Pinpoint the cell where the given text exists, returning its (X, Y) midpoint coordinate. 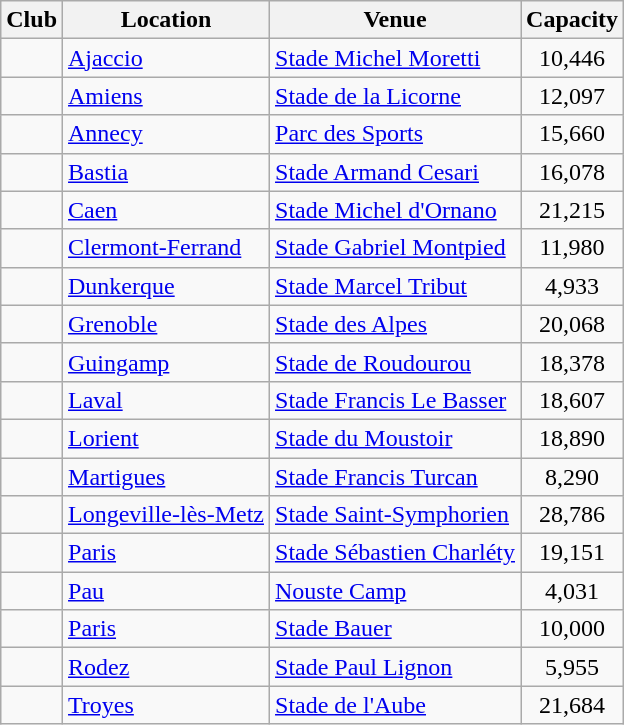
12,097 (572, 96)
Dunkerque (166, 286)
15,660 (572, 134)
Stade Paul Lignon (396, 667)
Capacity (572, 20)
18,607 (572, 400)
Stade Marcel Tribut (396, 286)
Grenoble (166, 324)
Bastia (166, 172)
20,068 (572, 324)
18,378 (572, 362)
Clermont-Ferrand (166, 248)
4,031 (572, 591)
Stade Francis Le Basser (396, 400)
Caen (166, 210)
16,078 (572, 172)
Laval (166, 400)
28,786 (572, 515)
Amiens (166, 96)
Longeville-lès-Metz (166, 515)
Ajaccio (166, 58)
Location (166, 20)
Stade Michel d'Ornano (396, 210)
Venue (396, 20)
21,215 (572, 210)
Stade Sébastien Charléty (396, 553)
Troyes (166, 705)
19,151 (572, 553)
Stade Bauer (396, 629)
Parc des Sports (396, 134)
Lorient (166, 438)
11,980 (572, 248)
Rodez (166, 667)
Stade du Moustoir (396, 438)
Stade de la Licorne (396, 96)
Stade des Alpes (396, 324)
18,890 (572, 438)
Guingamp (166, 362)
Stade de Roudourou (396, 362)
10,446 (572, 58)
Annecy (166, 134)
Martigues (166, 477)
Stade Armand Cesari (396, 172)
4,933 (572, 286)
8,290 (572, 477)
Nouste Camp (396, 591)
Stade Francis Turcan (396, 477)
Stade de l'Aube (396, 705)
10,000 (572, 629)
Stade Saint-Symphorien (396, 515)
5,955 (572, 667)
Stade Michel Moretti (396, 58)
Club (32, 20)
Stade Gabriel Montpied (396, 248)
21,684 (572, 705)
Pau (166, 591)
